Locate the cell with the specified text and output its [x, y] center coordinate. 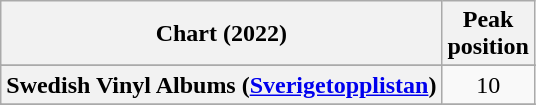
Chart (2022) [222, 34]
10 [488, 85]
Swedish Vinyl Albums (Sverigetopplistan) [222, 85]
Peakposition [488, 34]
